Search for the cell housing the specified text and yield its (x, y) center coordinate. 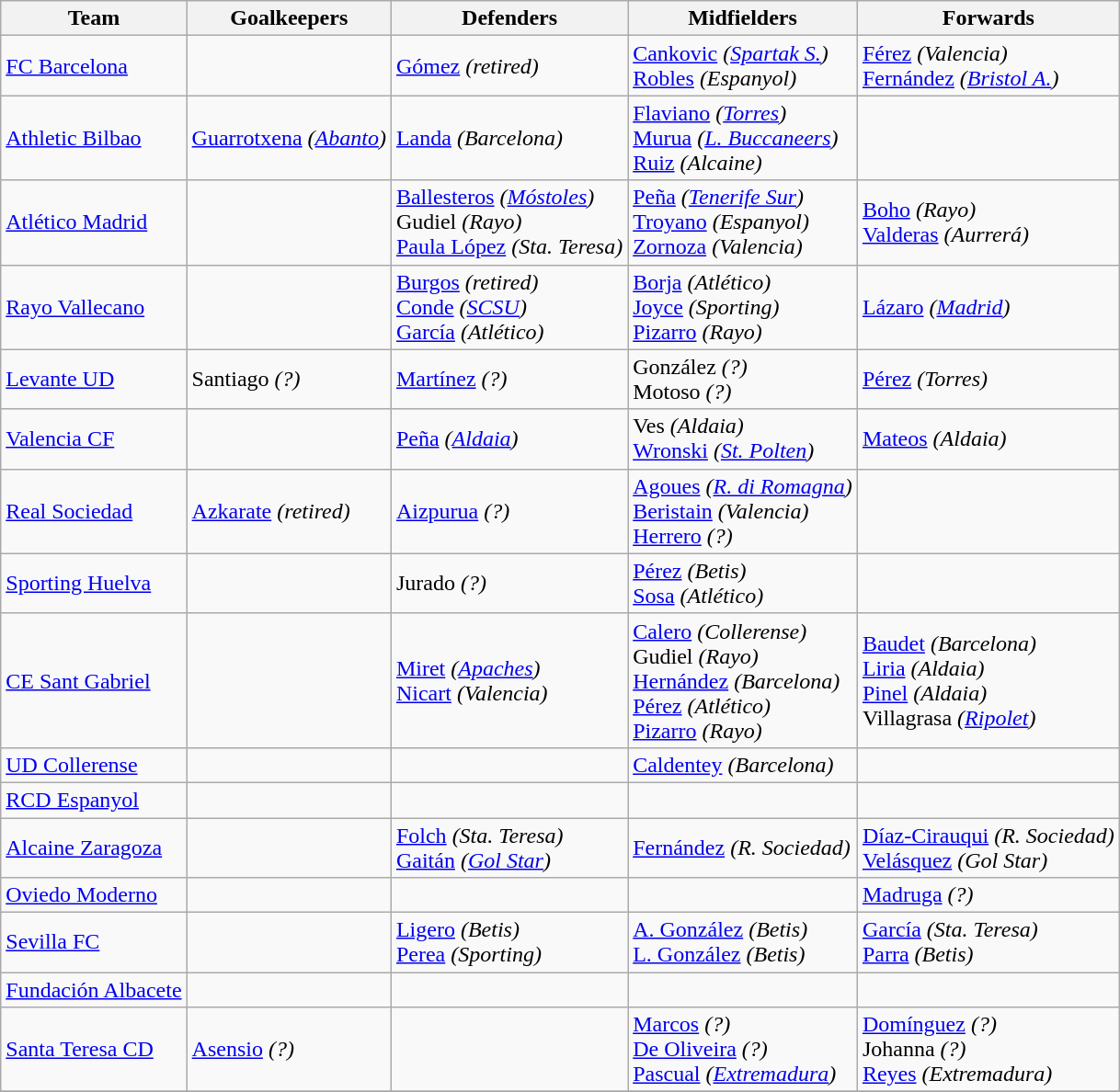
Alcaine Zaragoza (94, 847)
Pérez (Betis)Sosa (Atlético) (743, 583)
CE Sant Gabriel (94, 680)
Santiago (?) (289, 379)
Forwards (988, 18)
Peña (Tenerife Sur)Troyano (Espanyol)Zornoza (Valencia) (743, 222)
Ballesteros (Móstoles)Gudiel (Rayo)Paula López (Sta. Teresa) (509, 222)
Baudet (Barcelona)Liria (Aldaia)Pinel (Aldaia)Villagrasa (Ripolet) (988, 680)
Caldentey (Barcelona) (743, 765)
Atlético Madrid (94, 222)
Ves (Aldaia) Wronski (St. Polten) (743, 439)
Asensio (?) (289, 1050)
Sevilla FC (94, 943)
Lázaro (Madrid) (988, 307)
Jurado (?) (509, 583)
González (?)Motoso (?) (743, 379)
Madruga (?) (988, 895)
Miret (Apaches)Nicart (Valencia) (509, 680)
UD Collerense (94, 765)
Fundación Albacete (94, 990)
Díaz-Cirauqui (R. Sociedad) Velásquez (Gol Star) (988, 847)
Midfielders (743, 18)
Agoues (R. di Romagna)Beristain (Valencia)Herrero (?) (743, 511)
Defenders (509, 18)
Domínguez (?)Johanna (?)Reyes (Extremadura) (988, 1050)
FC Barcelona (94, 66)
Flaviano (Torres)Murua (L. Buccaneers)Ruiz (Alcaine) (743, 138)
Férez (Valencia)Fernández (Bristol A.) (988, 66)
Oviedo Moderno (94, 895)
Cankovic (Spartak S.) Robles (Espanyol) (743, 66)
Fernández (R. Sociedad) (743, 847)
Santa Teresa CD (94, 1050)
RCD Espanyol (94, 800)
Aizpurua (?) (509, 511)
Martínez (?) (509, 379)
Valencia CF (94, 439)
A. González (Betis)L. González (Betis) (743, 943)
Folch (Sta. Teresa) Gaitán (Gol Star) (509, 847)
Borja (Atlético) Joyce (Sporting)Pizarro (Rayo) (743, 307)
Real Sociedad (94, 511)
Marcos (?) De Oliveira (?)Pascual (Extremadura) (743, 1050)
Levante UD (94, 379)
Pérez (Torres) (988, 379)
Goalkeepers (289, 18)
Guarrotxena (Abanto) (289, 138)
Rayo Vallecano (94, 307)
Azkarate (retired) (289, 511)
Landa (Barcelona) (509, 138)
Ligero (Betis)Perea (Sporting) (509, 943)
Boho (Rayo)Valderas (Aurrerá) (988, 222)
Athletic Bilbao (94, 138)
Mateos (Aldaia) (988, 439)
Gómez (retired) (509, 66)
Sporting Huelva (94, 583)
Calero (Collerense)Gudiel (Rayo)Hernández (Barcelona)Pérez (Atlético)Pizarro (Rayo) (743, 680)
García (Sta. Teresa)Parra (Betis) (988, 943)
Team (94, 18)
Peña (Aldaia) (509, 439)
Burgos (retired)Conde (SCSU)García (Atlético) (509, 307)
